Detect which cell encompasses the target text, then output its [x, y] center coordinate. 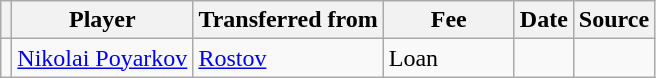
Source [614, 20]
Transferred from [288, 20]
Fee [448, 20]
Nikolai Poyarkov [102, 58]
Rostov [288, 58]
Loan [448, 58]
Player [102, 20]
Date [544, 20]
